Pinpoint the cell where the given text exists, returning its [x, y] midpoint coordinate. 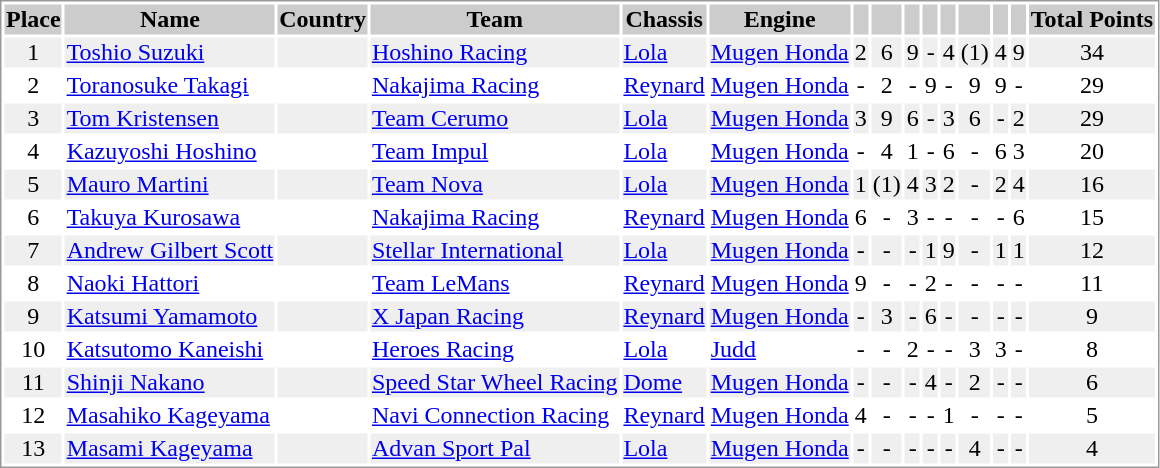
Stellar International [494, 251]
Country [323, 19]
Total Points [1092, 19]
Andrew Gilbert Scott [170, 251]
10 [33, 349]
34 [1092, 53]
Katsutomo Kaneishi [170, 349]
Advan Sport Pal [494, 449]
Judd [780, 349]
Engine [780, 19]
Heroes Racing [494, 349]
Hoshino Racing [494, 53]
Takuya Kurosawa [170, 217]
Katsumi Yamamoto [170, 317]
20 [1092, 151]
Chassis [664, 19]
Navi Connection Racing [494, 415]
Team Impul [494, 151]
Team [494, 19]
Mauro Martini [170, 185]
16 [1092, 185]
Name [170, 19]
Speed Star Wheel Racing [494, 383]
Place [33, 19]
Masahiko Kageyama [170, 415]
Toranosuke Takagi [170, 85]
Naoki Hattori [170, 283]
X Japan Racing [494, 317]
15 [1092, 217]
Kazuyoshi Hoshino [170, 151]
Masami Kageyama [170, 449]
Toshio Suzuki [170, 53]
13 [33, 449]
Team LeMans [494, 283]
Dome [664, 383]
7 [33, 251]
Team Cerumo [494, 119]
Team Nova [494, 185]
Shinji Nakano [170, 383]
Tom Kristensen [170, 119]
